Output the (X, Y) coordinate of the center of the cell containing the given text.  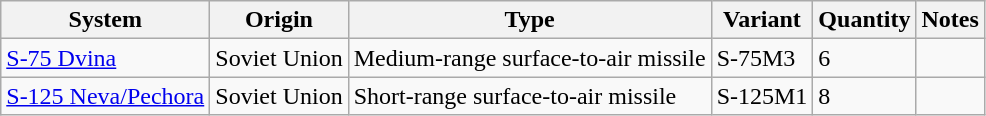
Short-range surface-to-air missile (530, 96)
S-75M3 (762, 58)
Type (530, 20)
S-75 Dvina (106, 58)
System (106, 20)
Notes (950, 20)
8 (864, 96)
S-125 Neva/Pechora (106, 96)
Origin (279, 20)
Medium-range surface-to-air missile (530, 58)
S-125M1 (762, 96)
6 (864, 58)
Variant (762, 20)
Quantity (864, 20)
